Output the (x, y) coordinate of the center of the cell containing the given text.  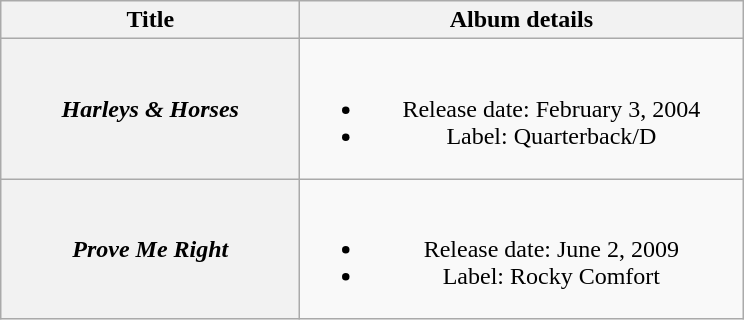
Release date: June 2, 2009Label: Rocky Comfort (522, 249)
Album details (522, 20)
Release date: February 3, 2004Label: Quarterback/D (522, 109)
Title (150, 20)
Prove Me Right (150, 249)
Harleys & Horses (150, 109)
